Search for the cell housing the specified text and yield its (X, Y) center coordinate. 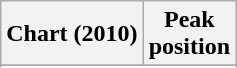
Peakposition (189, 34)
Chart (2010) (72, 34)
